Output the [X, Y] coordinate of the center of the cell containing the given text.  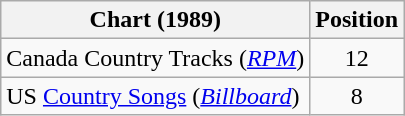
Chart (1989) [156, 20]
12 [357, 58]
US Country Songs (Billboard) [156, 96]
Position [357, 20]
8 [357, 96]
Canada Country Tracks (RPM) [156, 58]
